Identify which cell holds the provided text, then report its [x, y] central coordinate. 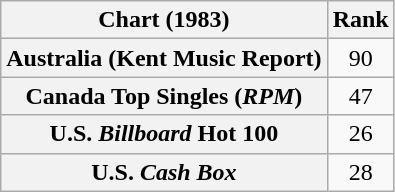
U.S. Billboard Hot 100 [164, 134]
U.S. Cash Box [164, 172]
47 [360, 96]
Australia (Kent Music Report) [164, 58]
90 [360, 58]
26 [360, 134]
Rank [360, 20]
Chart (1983) [164, 20]
Canada Top Singles (RPM) [164, 96]
28 [360, 172]
